Detect which cell encompasses the target text, then output its (X, Y) center coordinate. 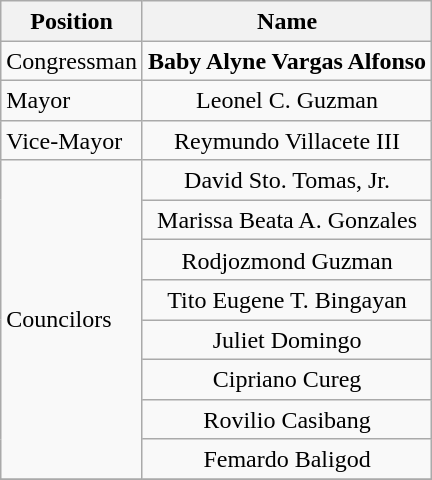
Femardo Baligod (286, 459)
Mayor (72, 100)
Baby Alyne Vargas Alfonso (286, 61)
Councilors (72, 320)
Marissa Beata A. Gonzales (286, 220)
David Sto. Tomas, Jr. (286, 180)
Congressman (72, 61)
Name (286, 21)
Cipriano Cureg (286, 379)
Position (72, 21)
Vice-Mayor (72, 140)
Rodjozmond Guzman (286, 260)
Leonel C. Guzman (286, 100)
Reymundo Villacete III (286, 140)
Tito Eugene T. Bingayan (286, 300)
Rovilio Casibang (286, 419)
Juliet Domingo (286, 340)
